Extract the [x, y] coordinate from the center of the cell holding the provided text.  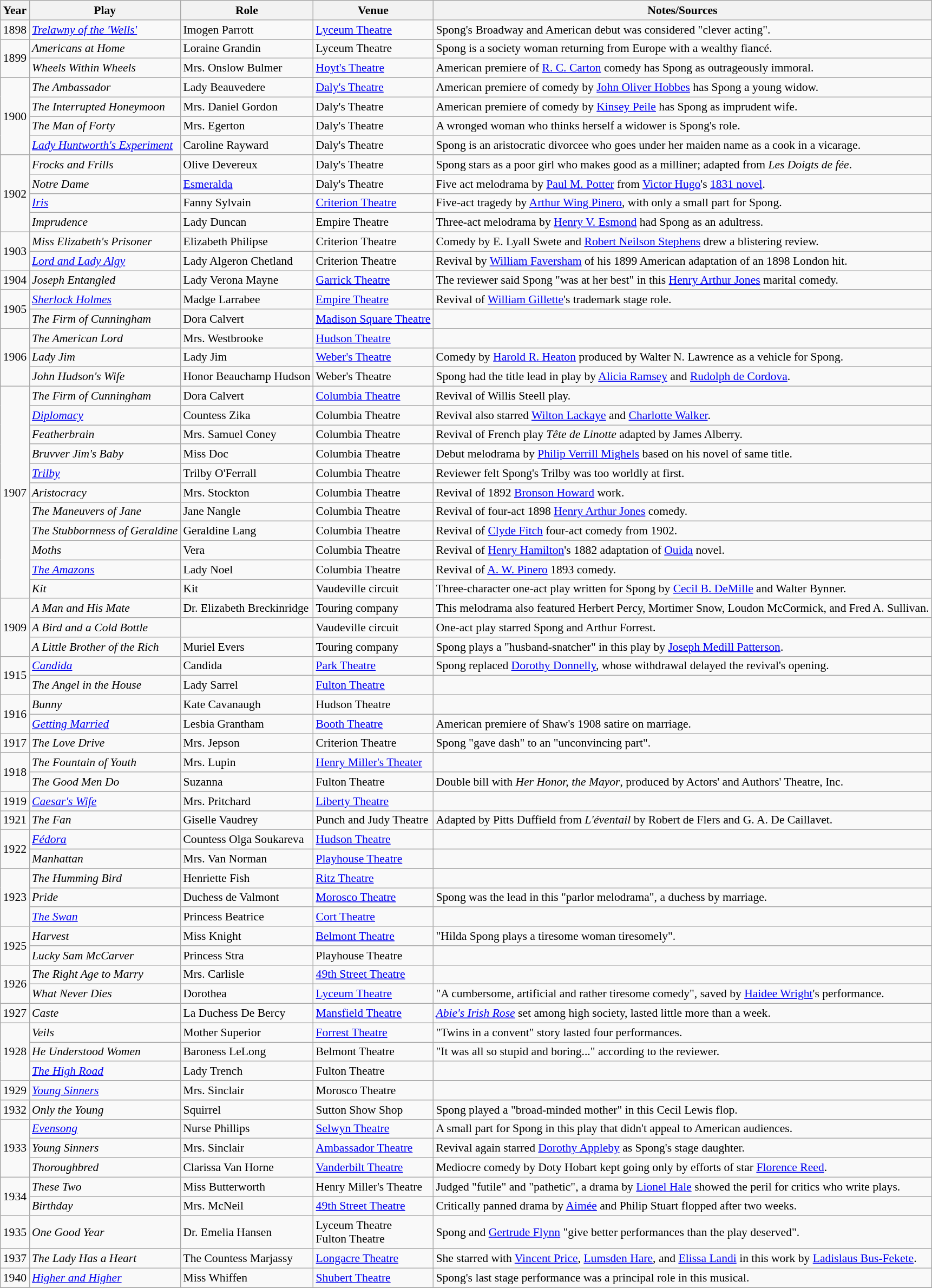
The Stubbornness of Geraldine [105, 531]
Spong is an aristocratic divorcee who goes under her maiden name as a cook in a vicarage. [682, 146]
Henry Miller's Theater [373, 763]
American premiere of comedy by Kinsey Peile has Spong as imprudent wife. [682, 107]
Selwyn Theatre [373, 1129]
Lady Noel [247, 570]
Trelawny of the 'Wells' [105, 30]
Revival by William Faversham of his 1899 American adaptation of an 1898 London hit. [682, 261]
Pride [105, 898]
Revival of French play Tête de Linotte adapted by James Alberry. [682, 435]
American premiere of comedy by John Oliver Hobbes has Spong a young widow. [682, 88]
Ritz Theatre [373, 878]
A Little Brother of the Rich [105, 647]
The Maneuvers of Jane [105, 512]
La Duchess De Bercy [247, 1014]
"Hilda Spong plays a tiresome woman tiresomely". [682, 936]
Shubert Theatre [373, 1278]
Mrs. Stockton [247, 493]
1903 [15, 251]
1929 [15, 1090]
Revival of four-act 1898 Henry Arthur Jones comedy. [682, 512]
Mrs. Samuel Coney [247, 435]
Mrs. Onslow Bulmer [247, 68]
A Bird and a Cold Bottle [105, 627]
Caste [105, 1014]
"Twins in a convent" story lasted four performances. [682, 1032]
Miss Butterworth [247, 1187]
Vera [247, 551]
Nurse Phillips [247, 1129]
The High Road [105, 1071]
Play [105, 10]
Henry Miller's Theatre [373, 1187]
These Two [105, 1187]
The Angel in the House [105, 685]
Mrs. Westbrooke [247, 338]
Mediocre comedy by Doty Hobart kept going only by efforts of star Florence Reed. [682, 1168]
Revival of A. W. Pinero 1893 comedy. [682, 570]
Muriel Evers [247, 647]
Getting Married [105, 724]
Spong replaced Dorothy Donnelly, whose withdrawal delayed the revival's opening. [682, 666]
Mrs. Carlisle [247, 975]
A small part for Spong in this play that didn't appeal to American audiences. [682, 1129]
1925 [15, 945]
1906 [15, 357]
Spong played a "broad-minded mother" in this Cecil Lewis flop. [682, 1110]
1921 [15, 820]
Vanderbilt Theatre [373, 1168]
The Amazons [105, 570]
1923 [15, 898]
Iris [105, 203]
The reviewer said Spong "was at her best" in this Henry Arthur Jones marital comedy. [682, 280]
The Interrupted Honeymoon [105, 107]
Mrs. McNeil [247, 1206]
Revival of Clyde Fitch four-act comedy from 1902. [682, 531]
Sutton Show Shop [373, 1110]
Spong stars as a poor girl who makes good as a milliner; adapted from Les Doigts de fée. [682, 165]
1899 [15, 58]
1916 [15, 715]
Miss Whiffen [247, 1278]
Notre Dame [105, 184]
The American Lord [105, 338]
Revival of William Gillette's trademark stage role. [682, 300]
Miss Doc [247, 454]
Hoyt's Theatre [373, 68]
1898 [15, 30]
Evensong [105, 1129]
Lady Sarrel [247, 685]
Lady Verona Mayne [247, 280]
Debut melodrama by Philip Verrill Mighels based on his novel of same title. [682, 454]
Harvest [105, 936]
Clarissa Van Horne [247, 1168]
Americans at Home [105, 49]
Mother Superior [247, 1032]
Spong was the lead in this "parlor melodrama", a duchess by marriage. [682, 898]
A Man and His Mate [105, 609]
Revival also starred Wilton Lackaye and Charlotte Walker. [682, 415]
Garrick Theatre [373, 280]
Higher and Higher [105, 1278]
Baroness LeLong [247, 1052]
Elizabeth Philipse [247, 242]
American premiere of Shaw's 1908 satire on marriage. [682, 724]
Forrest Theatre [373, 1032]
John Hudson's Wife [105, 377]
The Fan [105, 820]
Moths [105, 551]
Lady Duncan [247, 223]
Madge Larrabee [247, 300]
1933 [15, 1148]
1940 [15, 1278]
Imogen Parrott [247, 30]
The Countess Marjassy [247, 1259]
Lady Trench [247, 1071]
Caesar's Wife [105, 801]
1937 [15, 1259]
American premiere of R. C. Carton comedy has Spong as outrageously immoral. [682, 68]
Esmeralda [247, 184]
Only the Young [105, 1110]
Dr. Elizabeth Breckinridge [247, 609]
Lady Huntworth's Experiment [105, 146]
Abie's Irish Rose set among high society, lasted little more than a week. [682, 1014]
A wronged woman who thinks herself a widower is Spong's role. [682, 126]
Lady Algeron Chetland [247, 261]
Countess Olga Soukareva [247, 840]
Spong's Broadway and American debut was considered "clever acting". [682, 30]
Lord and Lady Algy [105, 261]
Aristocracy [105, 493]
1900 [15, 116]
1918 [15, 772]
Revival again starred Dorothy Appleby as Spong's stage daughter. [682, 1148]
Loraine Grandin [247, 49]
Park Theatre [373, 666]
"It was all so stupid and boring..." according to the reviewer. [682, 1052]
Three-character one-act play written for Spong by Cecil B. DeMille and Walter Bynner. [682, 589]
1907 [15, 493]
Caroline Rayward [247, 146]
Miss Elizabeth's Prisoner [105, 242]
Longacre Theatre [373, 1259]
Miss Knight [247, 936]
1926 [15, 984]
Spong is a society woman returning from Europe with a wealthy fiancé. [682, 49]
Diplomacy [105, 415]
Manhattan [105, 859]
1905 [15, 310]
Mrs. Pritchard [247, 801]
1917 [15, 743]
Imprudence [105, 223]
Revival of 1892 Bronson Howard work. [682, 493]
One-act play starred Spong and Arthur Forrest. [682, 627]
Frocks and Frills [105, 165]
1927 [15, 1014]
Dorothea [247, 994]
Kate Cavanaugh [247, 705]
Dr. Emelia Hansen [247, 1232]
1932 [15, 1110]
Spong's last stage performance was a principal role in this musical. [682, 1278]
Double bill with Her Honor, the Mayor, produced by Actors' and Authors' Theatre, Inc. [682, 782]
Princess Stra [247, 956]
Spong had the title lead in play by Alicia Ramsey and Rudolph de Cordova. [682, 377]
The Humming Bird [105, 878]
Mrs. Daniel Gordon [247, 107]
Spong plays a "husband-snatcher" in this play by Joseph Medill Patterson. [682, 647]
Mrs. Lupin [247, 763]
Duchess de Valmont [247, 898]
Venue [373, 10]
Lyceum TheatreFulton Theatre [373, 1232]
He Understood Women [105, 1052]
Countess Zika [247, 415]
Revival of Henry Hamilton's 1882 adaptation of Ouida novel. [682, 551]
Henriette Fish [247, 878]
Bruvver Jim's Baby [105, 454]
Giselle Vaudrey [247, 820]
"A cumbersome, artificial and rather tiresome comedy", saved by Haidee Wright's performance. [682, 994]
The Good Men Do [105, 782]
Featherbrain [105, 435]
1902 [15, 193]
Revival of Willis Steell play. [682, 396]
Bunny [105, 705]
Lesbia Grantham [247, 724]
Olive Devereux [247, 165]
Trilby [105, 473]
The Lady Has a Heart [105, 1259]
The Ambassador [105, 88]
Five act melodrama by Paul M. Potter from Victor Hugo's 1831 novel. [682, 184]
1922 [15, 849]
Spong "gave dash" to an "unconvincing part". [682, 743]
Role [247, 10]
Comedy by E. Lyall Swete and Robert Neilson Stephens drew a blistering review. [682, 242]
Mrs. Jepson [247, 743]
She starred with Vincent Price, Lumsden Hare, and Elissa Landi in this work by Ladislaus Bus-Fekete. [682, 1259]
The Swan [105, 917]
The Fountain of Youth [105, 763]
Honor Beauchamp Hudson [247, 377]
Critically panned drama by Aimée and Philip Stuart flopped after two weeks. [682, 1206]
Year [15, 10]
Adapted by Pitts Duffield from L'éventail by Robert de Flers and G. A. De Caillavet. [682, 820]
Trilby O'Ferrall [247, 473]
1904 [15, 280]
This melodrama also featured Herbert Percy, Mortimer Snow, Loudon McCormick, and Fred A. Sullivan. [682, 609]
Joseph Entangled [105, 280]
The Man of Forty [105, 126]
1915 [15, 676]
Three-act melodrama by Henry V. Esmond had Spong as an adultress. [682, 223]
1934 [15, 1197]
Comedy by Harold R. Heaton produced by Walter N. Lawrence as a vehicle for Spong. [682, 357]
What Never Dies [105, 994]
Fédora [105, 840]
Punch and Judy Theatre [373, 820]
Suzanna [247, 782]
Mrs. Van Norman [247, 859]
Lucky Sam McCarver [105, 956]
The Love Drive [105, 743]
Jane Nangle [247, 512]
Five-act tragedy by Arthur Wing Pinero, with only a small part for Spong. [682, 203]
Madison Square Theatre [373, 319]
1919 [15, 801]
Ambassador Theatre [373, 1148]
Princess Beatrice [247, 917]
Wheels Within Wheels [105, 68]
Mrs. Egerton [247, 126]
Lady Beauvedere [247, 88]
Mansfield Theatre [373, 1014]
1928 [15, 1051]
Cort Theatre [373, 917]
Fanny Sylvain [247, 203]
The Right Age to Marry [105, 975]
Thoroughbred [105, 1168]
One Good Year [105, 1232]
1909 [15, 628]
Liberty Theatre [373, 801]
Notes/Sources [682, 10]
Geraldine Lang [247, 531]
Booth Theatre [373, 724]
1935 [15, 1232]
Birthday [105, 1206]
Squirrel [247, 1110]
Sherlock Holmes [105, 300]
Spong and Gertrude Flynn "give better performances than the play deserved". [682, 1232]
Judged "futile" and "pathetic", a drama by Lionel Hale showed the peril for critics who write plays. [682, 1187]
Veils [105, 1032]
Reviewer felt Spong's Trilby was too worldly at first. [682, 473]
